For the text-containing cell, return its midpoint in [X, Y] coordinate format. 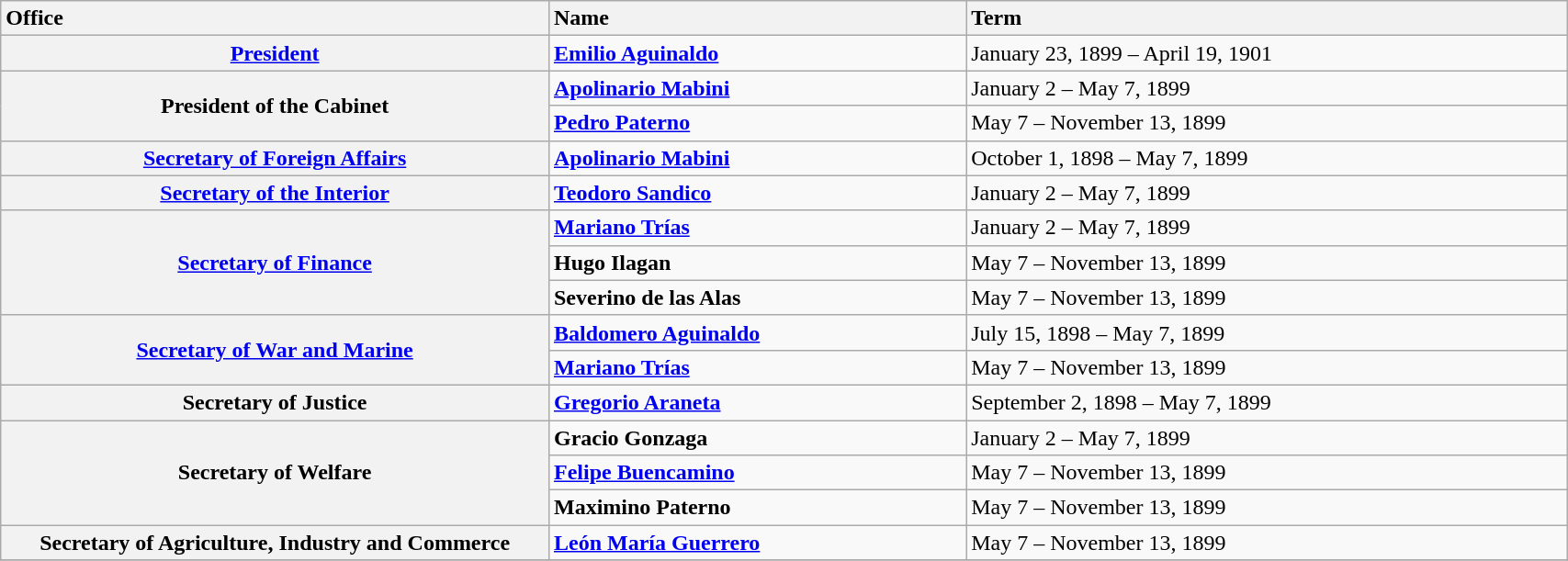
Felipe Buencamino [757, 473]
January 23, 1899 – April 19, 1901 [1267, 53]
President of the Cabinet [276, 106]
Hugo Ilagan [757, 263]
Severino de las Alas [757, 297]
Secretary of Foreign Affairs [276, 158]
Name [757, 18]
Baldomero Aguinaldo [757, 332]
September 2, 1898 – May 7, 1899 [1267, 402]
Term [1267, 18]
Gracio Gonzaga [757, 438]
Office [276, 18]
Teodoro Sandico [757, 193]
Maximino Paterno [757, 508]
Secretary of Agriculture, Industry and Commerce [276, 543]
Secretary of War and Marine [276, 350]
President [276, 53]
July 15, 1898 – May 7, 1899 [1267, 332]
Secretary of Finance [276, 263]
León María Guerrero [757, 543]
Secretary of Welfare [276, 473]
October 1, 1898 – May 7, 1899 [1267, 158]
Secretary of the Interior [276, 193]
Emilio Aguinaldo [757, 53]
Pedro Paterno [757, 123]
Gregorio Araneta [757, 402]
Secretary of Justice [276, 402]
